Extract the [X, Y] coordinate from the center of the cell holding the provided text.  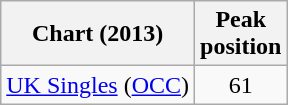
Chart (2013) [98, 34]
61 [241, 85]
UK Singles (OCC) [98, 85]
Peakposition [241, 34]
